Pinpoint the cell where the given text exists, returning its [X, Y] midpoint coordinate. 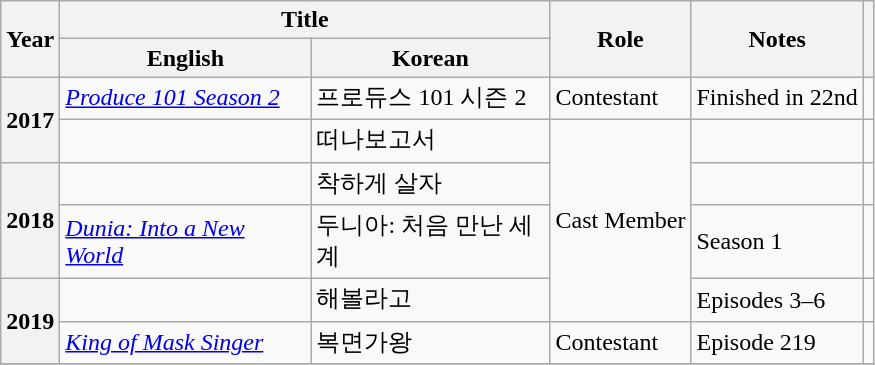
Korean [430, 58]
Title [305, 20]
Notes [777, 39]
Finished in 22nd [777, 98]
Role [620, 39]
프로듀스 101 시즌 2 [430, 98]
2017 [30, 120]
2019 [30, 322]
English [186, 58]
Episodes 3–6 [777, 300]
착하게 살자 [430, 184]
떠나보고서 [430, 140]
해볼라고 [430, 300]
Dunia: Into a New World [186, 242]
2018 [30, 220]
King of Mask Singer [186, 342]
Produce 101 Season 2 [186, 98]
복면가왕 [430, 342]
Year [30, 39]
Season 1 [777, 242]
두니아: 처음 만난 세계 [430, 242]
Cast Member [620, 220]
Episode 219 [777, 342]
